For the text-containing cell, return its midpoint in [x, y] coordinate format. 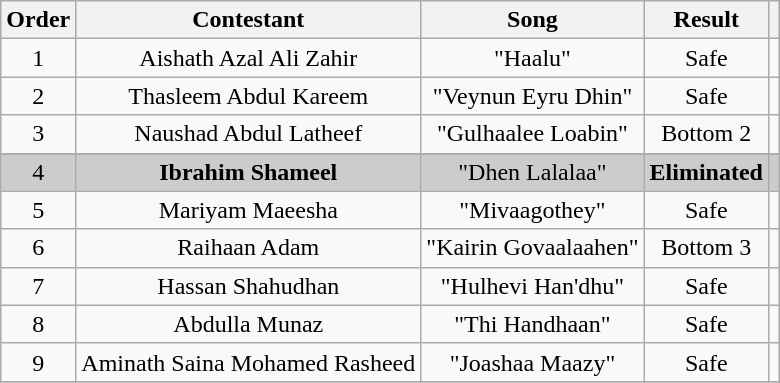
Ibrahim Shameel [248, 172]
6 [38, 248]
"Kairin Govaalaahen" [532, 248]
Contestant [248, 20]
2 [38, 96]
5 [38, 210]
"Hulhevi Han'dhu" [532, 286]
Eliminated [706, 172]
4 [38, 172]
1 [38, 58]
Song [532, 20]
Mariyam Maeesha [248, 210]
Bottom 2 [706, 134]
"Veynun Eyru Dhin" [532, 96]
"Dhen Lalalaa" [532, 172]
"Joashaa Maazy" [532, 362]
7 [38, 286]
"Mivaagothey" [532, 210]
Order [38, 20]
Result [706, 20]
9 [38, 362]
8 [38, 324]
Aminath Saina Mohamed Rasheed [248, 362]
Thasleem Abdul Kareem [248, 96]
Bottom 3 [706, 248]
Aishath Azal Ali Zahir [248, 58]
"Haalu" [532, 58]
"Gulhaalee Loabin" [532, 134]
Hassan Shahudhan [248, 286]
Raihaan Adam [248, 248]
Naushad Abdul Latheef [248, 134]
"Thi Handhaan" [532, 324]
Abdulla Munaz [248, 324]
3 [38, 134]
